Pinpoint the cell where the given text exists, returning its [X, Y] midpoint coordinate. 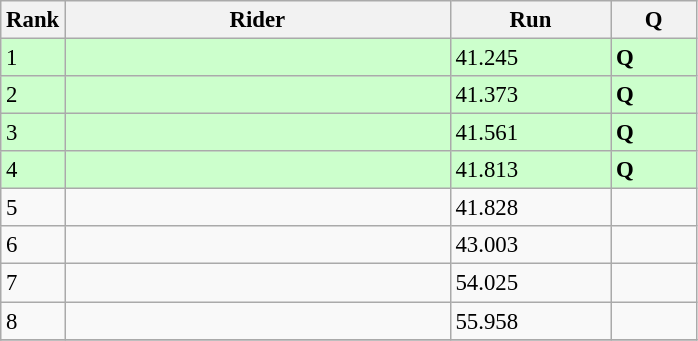
41.813 [530, 170]
41.828 [530, 208]
43.003 [530, 245]
Run [530, 20]
5 [33, 208]
8 [33, 321]
54.025 [530, 283]
41.373 [530, 95]
55.958 [530, 321]
41.245 [530, 58]
Rank [33, 20]
2 [33, 95]
3 [33, 133]
Rider [258, 20]
6 [33, 245]
4 [33, 170]
7 [33, 283]
41.561 [530, 133]
1 [33, 58]
